Extract the (X, Y) coordinate from the center of the cell holding the provided text.  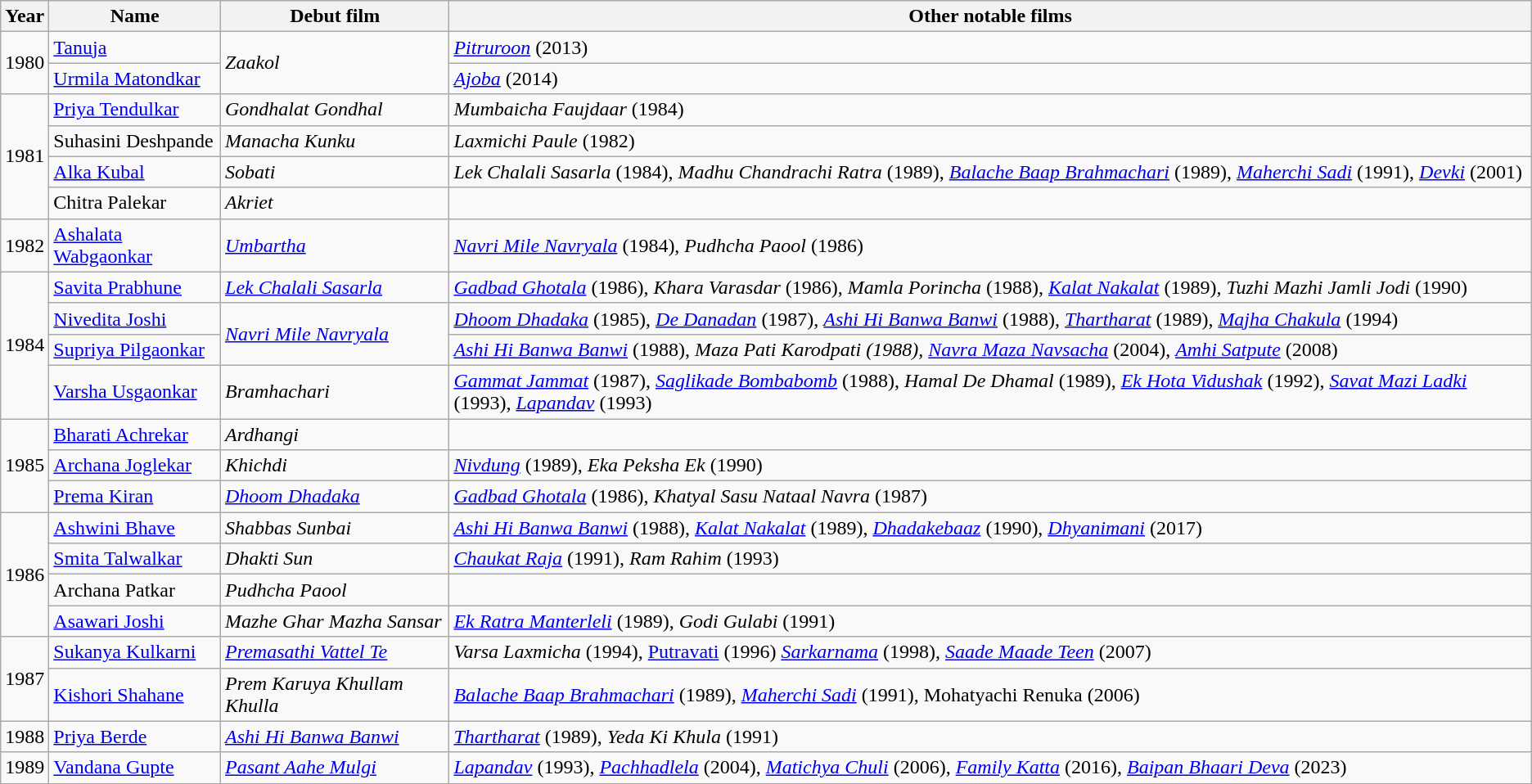
Navri Mile Navryala (1984), Pudhcha Paool (1986) (990, 246)
Lek Chalali Sasarla (336, 287)
Ek Ratra Manterleli (1989), Godi Gulabi (1991) (990, 621)
Lapandav (1993), Pachhadlela (2004), Matichya Chuli (2006), Family Katta (2016), Baipan Bhaari Deva (2023) (990, 768)
Suhasini Deshpande (135, 141)
Prem Karuya Khullam Khulla (336, 694)
Mazhe Ghar Mazha Sansar (336, 621)
Umbartha (336, 246)
Zaakol (336, 63)
Prema Kiran (135, 497)
Vandana Gupte (135, 768)
Kishori Shahane (135, 694)
Dhoom Dhadaka (336, 497)
Nivdung (1989), Eka Peksha Ek (1990) (990, 466)
Gadbad Ghotala (1986), Khatyal Sasu Nataal Navra (1987) (990, 497)
Chitra Palekar (135, 203)
Name (135, 16)
Bramhachari (336, 391)
Gammat Jammat (1987), Saglikade Bombabomb (1988), Hamal De Dhamal (1989), Ek Hota Vidushak (1992), Savat Mazi Ladki (1993), Lapandav (1993) (990, 391)
Premasathi Vattel Te (336, 652)
Khichdi (336, 466)
1984 (25, 345)
Ashi Hi Banwa Banwi (1988), Maza Pati Karodpati (1988), Navra Maza Navsacha (2004), Amhi Satpute (2008) (990, 349)
Archana Patkar (135, 590)
Thartharat (1989), Yeda Ki Khula (1991) (990, 737)
Varsa Laxmicha (1994), Putravati (1996) Sarkarnama (1998), Saade Maade Teen (2007) (990, 652)
Archana Joglekar (135, 466)
1988 (25, 737)
Manacha Kunku (336, 141)
Balache Baap Brahmachari (1989), Maherchi Sadi (1991), Mohatyachi Renuka (2006) (990, 694)
Pitruroon (2013) (990, 47)
Ashalata Wabgaonkar (135, 246)
Pasant Aahe Mulgi (336, 768)
Priya Tendulkar (135, 110)
Alka Kubal (135, 172)
Varsha Usgaonkar (135, 391)
Tanuja (135, 47)
Gadbad Ghotala (1986), Khara Varasdar (1986), Mamla Porincha (1988), Kalat Nakalat (1989), Tuzhi Mazhi Jamli Jodi (1990) (990, 287)
Laxmichi Paule (1982) (990, 141)
Dhoom Dhadaka (1985), De Danadan (1987), Ashi Hi Banwa Banwi (1988), Thartharat (1989), Majha Chakula (1994) (990, 318)
Akriet (336, 203)
Chaukat Raja (1991), Ram Rahim (1993) (990, 559)
Urmila Matondkar (135, 79)
1980 (25, 63)
1989 (25, 768)
1985 (25, 466)
Asawari Joshi (135, 621)
Ashi Hi Banwa Banwi (1988), Kalat Nakalat (1989), Dhadakebaaz (1990), Dhyanimani (2017) (990, 528)
Savita Prabhune (135, 287)
1986 (25, 574)
Gondhalat Gondhal (336, 110)
Shabbas Sunbai (336, 528)
Other notable films (990, 16)
Mumbaicha Faujdaar (1984) (990, 110)
Bharati Achrekar (135, 435)
Supriya Pilgaonkar (135, 349)
1982 (25, 246)
Sobati (336, 172)
Ajoba (2014) (990, 79)
Ashwini Bhave (135, 528)
Sukanya Kulkarni (135, 652)
Debut film (336, 16)
Nivedita Joshi (135, 318)
Smita Talwalkar (135, 559)
1981 (25, 156)
Dhakti Sun (336, 559)
Ashi Hi Banwa Banwi (336, 737)
Year (25, 16)
Pudhcha Paool (336, 590)
Ardhangi (336, 435)
Lek Chalali Sasarla (1984), Madhu Chandrachi Ratra (1989), Balache Baap Brahmachari (1989), Maherchi Sadi (1991), Devki (2001) (990, 172)
1987 (25, 679)
Priya Berde (135, 737)
Navri Mile Navryala (336, 334)
